Provide the [x, y] coordinate of the cell's center where the given text is located.  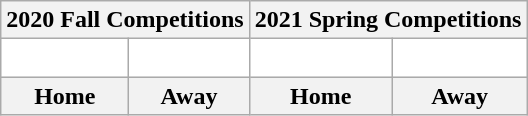
2020 Fall Competitions [125, 20]
2021 Spring Competitions [388, 20]
